Return [x, y] of the center of cell containing provided text 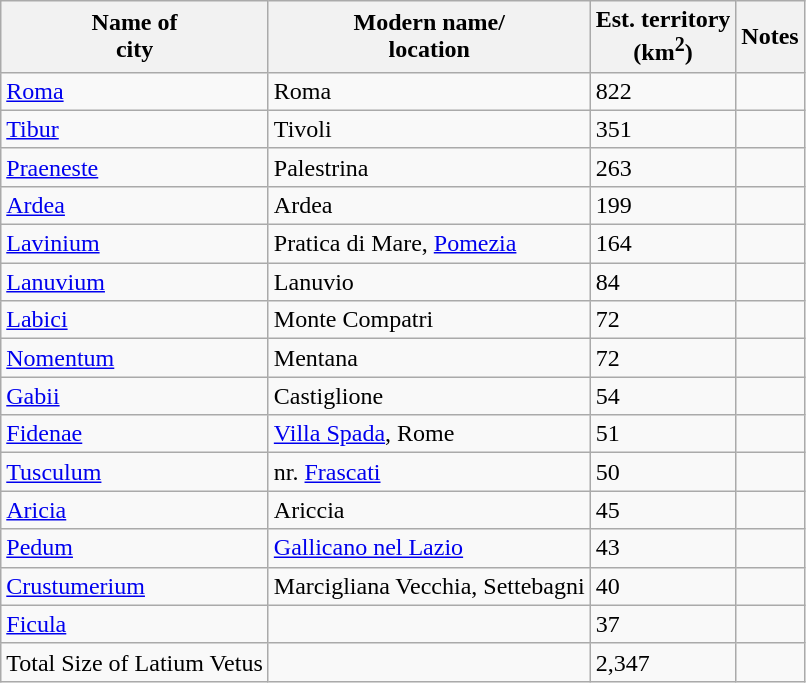
50 [663, 472]
351 [663, 129]
2,347 [663, 662]
Ariccia [429, 510]
Villa Spada, Rome [429, 434]
Monte Compatri [429, 320]
nr. Frascati [429, 472]
Name ofcity [135, 37]
54 [663, 396]
40 [663, 586]
37 [663, 624]
Lanuvium [135, 282]
Gabii [135, 396]
Gallicano nel Lazio [429, 548]
Tusculum [135, 472]
Palestrina [429, 167]
164 [663, 244]
Pedum [135, 548]
263 [663, 167]
199 [663, 205]
45 [663, 510]
Lavinium [135, 244]
Fidenae [135, 434]
Notes [770, 37]
Total Size of Latium Vetus [135, 662]
Lanuvio [429, 282]
Praeneste [135, 167]
43 [663, 548]
Tivoli [429, 129]
Nomentum [135, 358]
Castiglione [429, 396]
Tibur [135, 129]
Mentana [429, 358]
Labici [135, 320]
Aricia [135, 510]
84 [663, 282]
822 [663, 91]
Pratica di Mare, Pomezia [429, 244]
Crustumerium [135, 586]
Marcigliana Vecchia, Settebagni [429, 586]
Est. territory(km2) [663, 37]
Modern name/location [429, 37]
Ficula [135, 624]
51 [663, 434]
